Output the (x, y) coordinate of the center of the cell containing the given text.  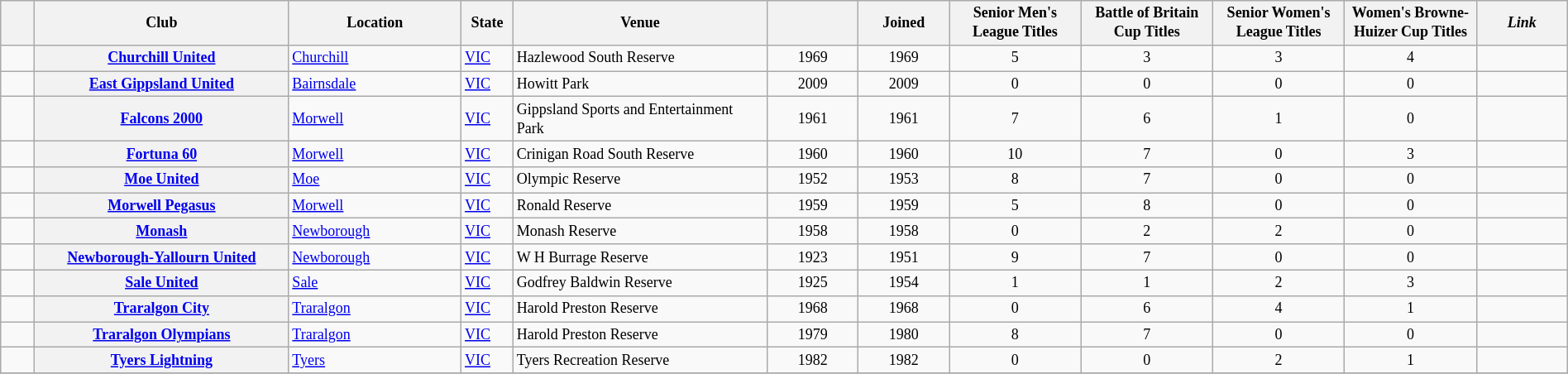
1923 (813, 257)
Location (375, 23)
1980 (904, 334)
Sale United (162, 283)
Club (162, 23)
East Gippsland United (162, 84)
1954 (904, 283)
Howitt Park (640, 84)
Gippsland Sports and Entertainment Park (640, 119)
1951 (904, 257)
1953 (904, 180)
State (488, 23)
1979 (813, 334)
Venue (640, 23)
Senior Men's League Titles (1016, 23)
Battle of Britain Cup Titles (1146, 23)
Ronald Reserve (640, 205)
Traralgon Olympians (162, 334)
Link (1522, 23)
Crinigan Road South Reserve (640, 154)
Monash (162, 232)
Joined (904, 23)
Fortuna 60 (162, 154)
Olympic Reserve (640, 180)
Traralgon City (162, 308)
1925 (813, 283)
Bairnsdale (375, 84)
Morwell Pegasus (162, 205)
Tyers Recreation Reserve (640, 361)
Tyers (375, 361)
1952 (813, 180)
Godfrey Baldwin Reserve (640, 283)
Hazlewood South Reserve (640, 58)
Churchill United (162, 58)
9 (1016, 257)
Newborough-Yallourn United (162, 257)
Moe (375, 180)
Women's Browne-Huizer Cup Titles (1411, 23)
Senior Women's League Titles (1279, 23)
W H Burrage Reserve (640, 257)
Sale (375, 283)
10 (1016, 154)
Monash Reserve (640, 232)
Moe United (162, 180)
Churchill (375, 58)
Tyers Lightning (162, 361)
Falcons 2000 (162, 119)
